Provide the [X, Y] coordinate of the cell's center where the given text is located.  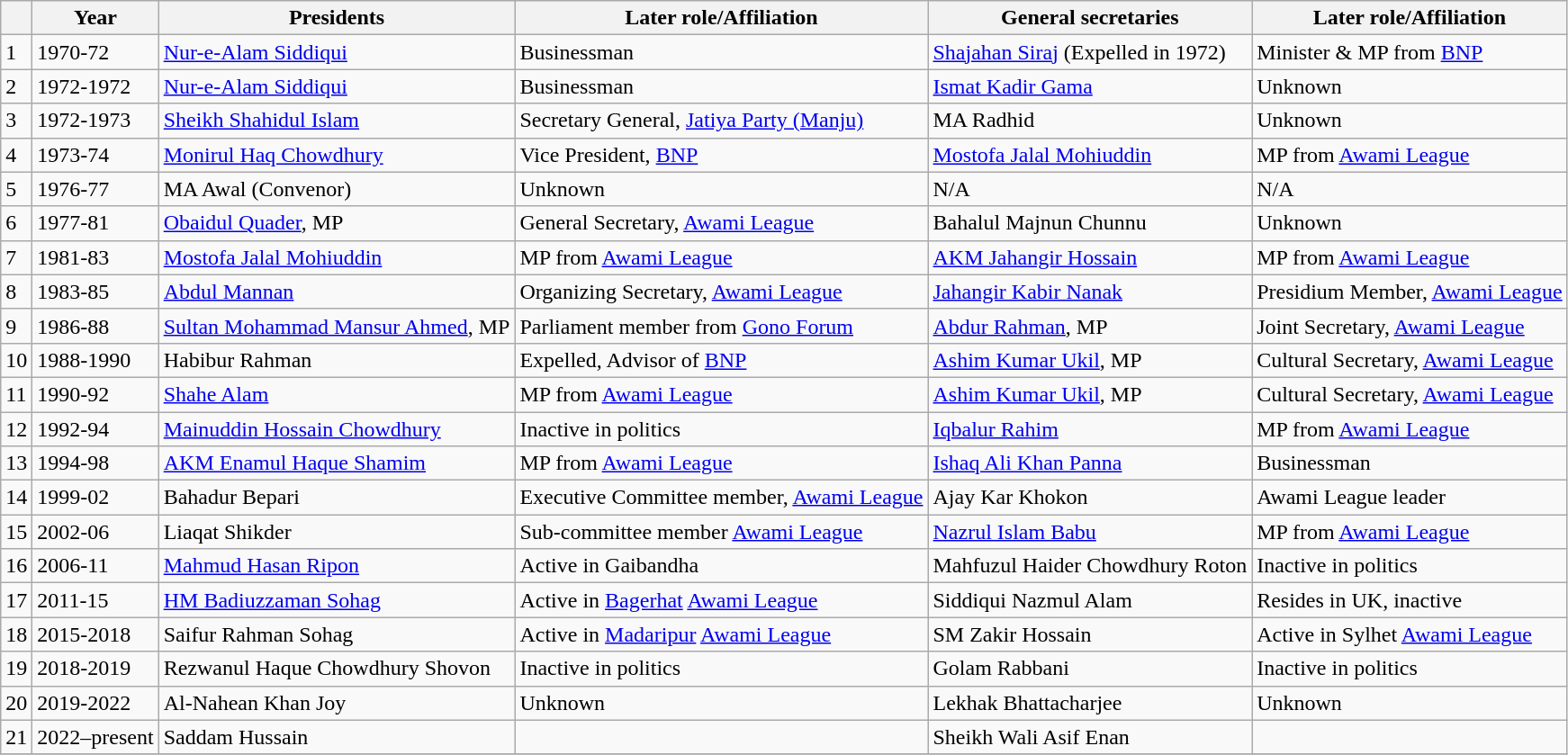
Ismat Kadir Gama [1090, 86]
Bahalul Majnun Chunnu [1090, 223]
Resides in UK, inactive [1410, 600]
AKM Enamul Haque Shamim [337, 463]
Al-Nahean Khan Joy [337, 703]
1992-94 [95, 429]
Abdul Mannan [337, 292]
Mainuddin Hossain Chowdhury [337, 429]
Presidium Member, Awami League [1410, 292]
2022–present [95, 737]
Sheikh Wali Asif Enan [1090, 737]
Mahmud Hasan Ripon [337, 566]
Presidents [337, 18]
4 [16, 155]
15 [16, 532]
Active in Bagerhat Awami League [722, 600]
11 [16, 394]
20 [16, 703]
1994-98 [95, 463]
Secretary General, Jatiya Party (Manju) [722, 121]
6 [16, 223]
19 [16, 669]
Executive Committee member, Awami League [722, 498]
Parliament member from Gono Forum [722, 326]
Awami League leader [1410, 498]
1986-88 [95, 326]
2019-2022 [95, 703]
Ishaq Ali Khan Panna [1090, 463]
8 [16, 292]
Vice President, BNP [722, 155]
Organizing Secretary, Awami League [722, 292]
Minister & MP from BNP [1410, 52]
Golam Rabbani [1090, 669]
Year [95, 18]
Liaqat Shikder [337, 532]
1983-85 [95, 292]
Nazrul Islam Babu [1090, 532]
MA Radhid [1090, 121]
2015-2018 [95, 634]
1970-72 [95, 52]
17 [16, 600]
14 [16, 498]
2006-11 [95, 566]
1981-83 [95, 257]
1972-1972 [95, 86]
Lekhak Bhattacharjee [1090, 703]
5 [16, 189]
1999-02 [95, 498]
1977-81 [95, 223]
3 [16, 121]
Abdur Rahman, MP [1090, 326]
2 [16, 86]
1973-74 [95, 155]
1 [16, 52]
1988-1990 [95, 360]
General secretaries [1090, 18]
Active in Madaripur Awami League [722, 634]
1976-77 [95, 189]
Sheikh Shahidul Islam [337, 121]
2018-2019 [95, 669]
Saddam Hussain [337, 737]
Iqbalur Rahim [1090, 429]
Jahangir Kabir Nanak [1090, 292]
18 [16, 634]
Siddiqui Nazmul Alam [1090, 600]
2011-15 [95, 600]
1972-1973 [95, 121]
12 [16, 429]
Shajahan Siraj (Expelled in 1972) [1090, 52]
Ajay Kar Khokon [1090, 498]
Shahe Alam [337, 394]
Sultan Mohammad Mansur Ahmed, MP [337, 326]
7 [16, 257]
Joint Secretary, Awami League [1410, 326]
2002-06 [95, 532]
MA Awal (Convenor) [337, 189]
21 [16, 737]
10 [16, 360]
Mahfuzul Haider Chowdhury Roton [1090, 566]
Obaidul Quader, MP [337, 223]
Bahadur Bepari [337, 498]
HM Badiuzzaman Sohag [337, 600]
Saifur Rahman Sohag [337, 634]
Habibur Rahman [337, 360]
AKM Jahangir Hossain [1090, 257]
Rezwanul Haque Chowdhury Shovon [337, 669]
Active in Gaibandha [722, 566]
Monirul Haq Chowdhury [337, 155]
Sub-committee member Awami League [722, 532]
16 [16, 566]
13 [16, 463]
Active in Sylhet Awami League [1410, 634]
9 [16, 326]
SM Zakir Hossain [1090, 634]
Expelled, Advisor of BNP [722, 360]
General Secretary, Awami League [722, 223]
1990-92 [95, 394]
